From the cell containing the given text, extract its center point as [X, Y] coordinate. 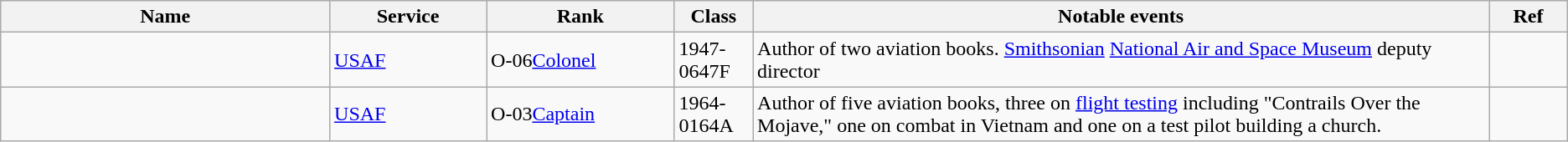
1947-0647F [714, 60]
O-03Captain [580, 114]
Notable events [1121, 17]
Ref [1529, 17]
Name [166, 17]
Rank [580, 17]
Class [714, 17]
Service [409, 17]
1964-0164A [714, 114]
O-06Colonel [580, 60]
Author of two aviation books. Smithsonian National Air and Space Museum deputy director [1121, 60]
